Determine the (x, y) coordinate at the center of the cell enclosing the given text.  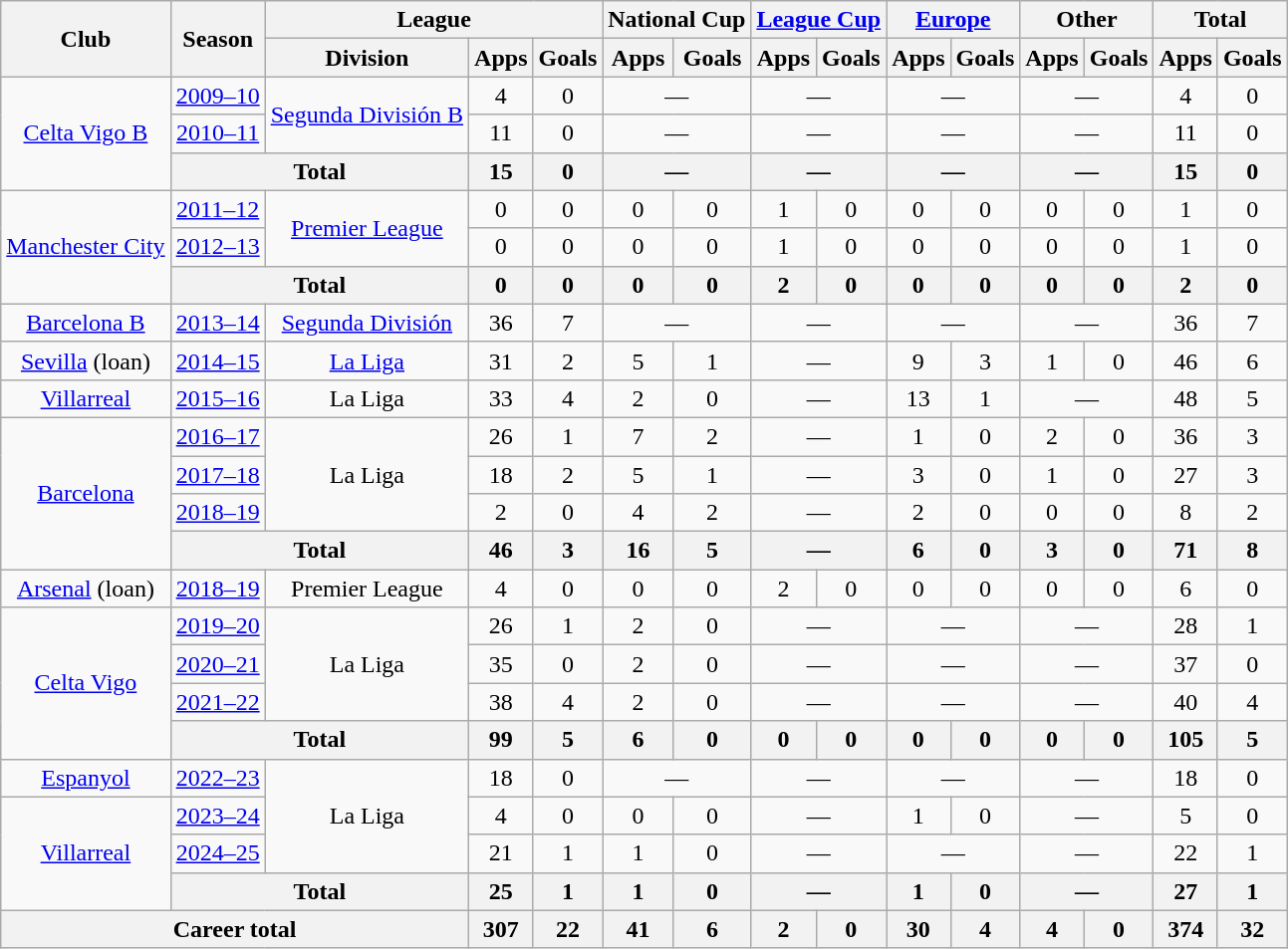
9 (918, 360)
28 (1185, 626)
League (434, 20)
32 (1252, 929)
2024–25 (217, 853)
2013–14 (217, 323)
Season (217, 39)
48 (1185, 398)
2022–23 (217, 778)
41 (639, 929)
13 (918, 398)
33 (501, 398)
307 (501, 929)
40 (1185, 702)
2021–22 (217, 702)
2020–21 (217, 664)
374 (1185, 929)
99 (501, 740)
2015–16 (217, 398)
2010–11 (217, 133)
Other (1087, 20)
Arsenal (loan) (86, 589)
16 (639, 551)
Club (86, 39)
Manchester City (86, 247)
League Cup (819, 20)
25 (501, 891)
Career total (235, 929)
2009–10 (217, 96)
2014–15 (217, 360)
30 (918, 929)
38 (501, 702)
21 (501, 853)
Barcelona (86, 493)
Division (367, 58)
2016–17 (217, 436)
Espanyol (86, 778)
105 (1185, 740)
Segunda División B (367, 115)
Sevilla (loan) (86, 360)
2019–20 (217, 626)
Segunda División (367, 323)
37 (1185, 664)
2011–12 (217, 209)
35 (501, 664)
31 (501, 360)
2017–18 (217, 475)
71 (1185, 551)
Barcelona B (86, 323)
Celta Vigo B (86, 133)
National Cup (677, 20)
Europe (953, 20)
2012–13 (217, 247)
Celta Vigo (86, 683)
2023–24 (217, 816)
